Identify which cell holds the provided text, then report its (x, y) central coordinate. 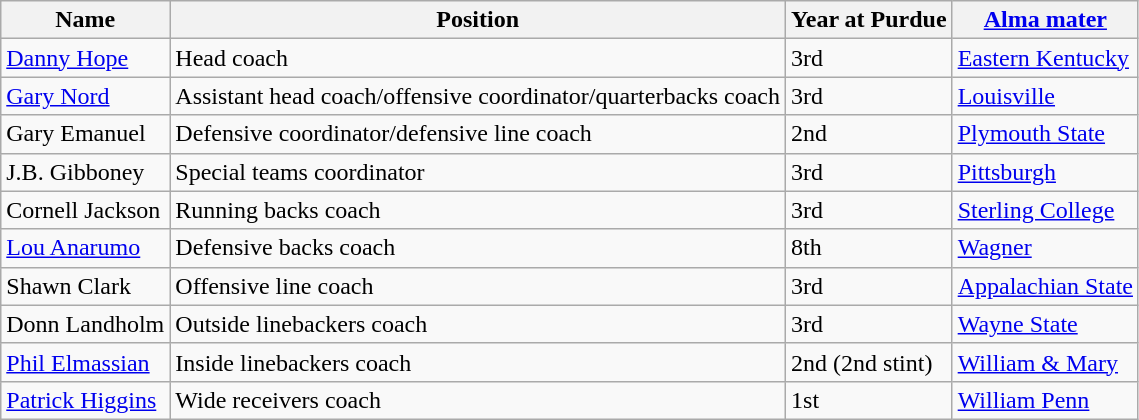
Pittsburgh (1045, 172)
2nd (2nd stint) (870, 362)
Wide receivers coach (478, 400)
William Penn (1045, 400)
Inside linebackers coach (478, 362)
Running backs coach (478, 210)
Defensive backs coach (478, 248)
Alma mater (1045, 20)
Special teams coordinator (478, 172)
Gary Nord (86, 96)
2nd (870, 134)
Year at Purdue (870, 20)
Defensive coordinator/defensive line coach (478, 134)
Lou Anarumo (86, 248)
Name (86, 20)
1st (870, 400)
J.B. Gibboney (86, 172)
William & Mary (1045, 362)
Wayne State (1045, 324)
Position (478, 20)
Eastern Kentucky (1045, 58)
Patrick Higgins (86, 400)
Plymouth State (1045, 134)
Wagner (1045, 248)
Shawn Clark (86, 286)
Offensive line coach (478, 286)
Appalachian State (1045, 286)
Assistant head coach/offensive coordinator/quarterbacks coach (478, 96)
Phil Elmassian (86, 362)
Danny Hope (86, 58)
Outside linebackers coach (478, 324)
Head coach (478, 58)
8th (870, 248)
Louisville (1045, 96)
Donn Landholm (86, 324)
Cornell Jackson (86, 210)
Gary Emanuel (86, 134)
Sterling College (1045, 210)
